Return [x, y] of the center of cell containing provided text 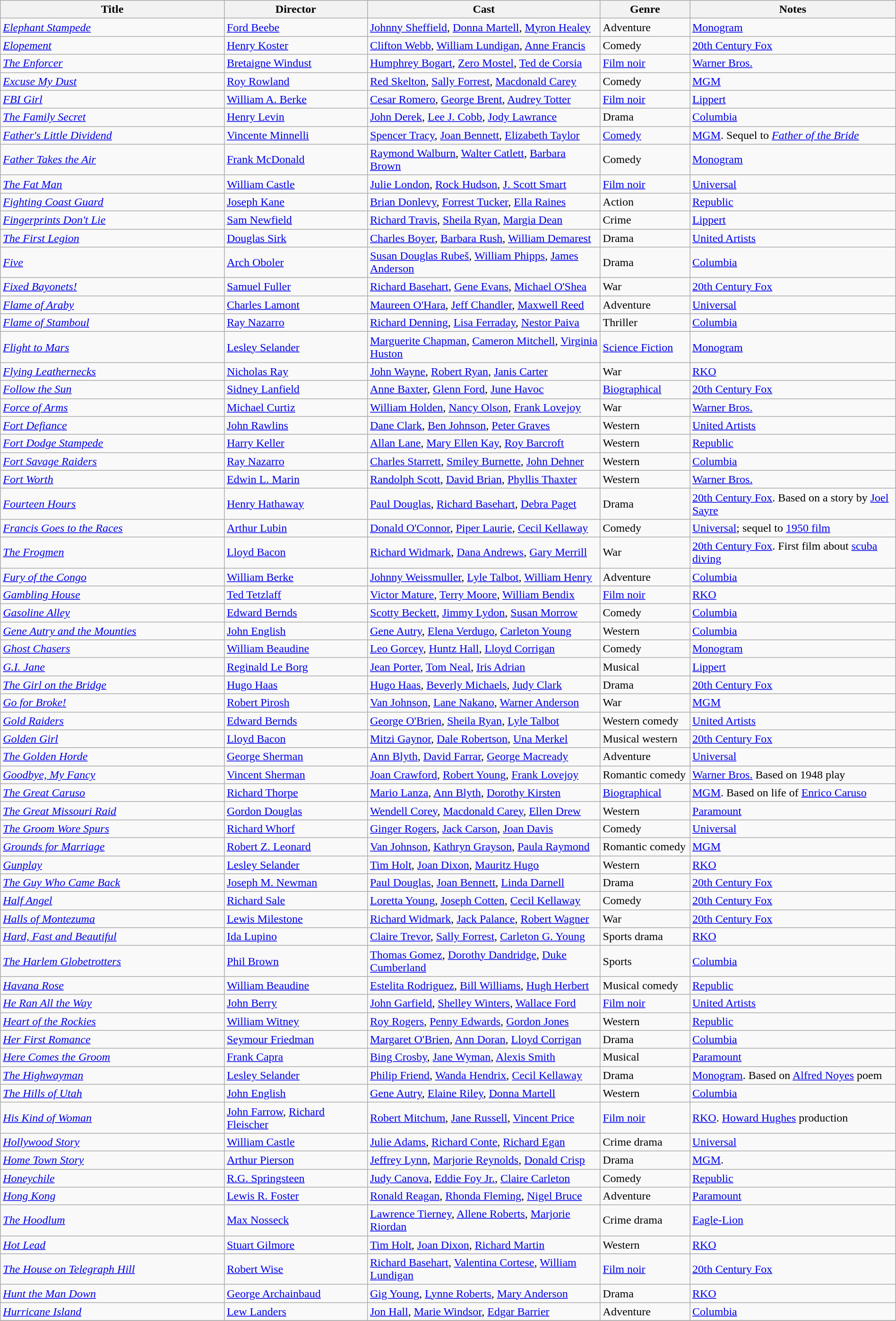
Havana Rose [112, 985]
Hugo Haas, Beverly Michaels, Judy Clark [484, 685]
Sports drama [645, 937]
Claire Trevor, Sally Forrest, Carleton G. Young [484, 937]
Golden Girl [112, 739]
Seymour Friedman [296, 1039]
Henry Levin [296, 117]
Hot Lead [112, 1245]
Force of Arms [112, 407]
Robert Mitchum, Jane Russell, Vincent Price [484, 1117]
Ted Tetzlaff [296, 595]
Ronald Reagan, Rhonda Fleming, Nigel Bruce [484, 1196]
Title [112, 9]
Elephant Stampede [112, 27]
The Hills of Utah [112, 1093]
Cesar Romero, George Brent, Audrey Totter [484, 99]
John Wayne, Robert Ryan, Janis Carter [484, 371]
Flying Leathernecks [112, 371]
Gig Young, Lynne Roberts, Mary Anderson [484, 1294]
The Fat Man [112, 184]
Joseph Kane [296, 202]
Julie London, Rock Hudson, J. Scott Smart [484, 184]
Stuart Gilmore [296, 1245]
Bing Crosby, Jane Wyman, Alexis Smith [484, 1057]
Robert Z. Leonard [296, 846]
Hollywood Story [112, 1142]
20th Century Fox. Based on a story by Joel Sayre [793, 504]
Ann Blyth, David Farrar, George Macready [484, 757]
John Rawlins [296, 425]
George O'Brien, Sheila Ryan, Lyle Talbot [484, 721]
Wendell Corey, Macdonald Carey, Ellen Drew [484, 811]
RKO. Howard Hughes production [793, 1117]
Charles Lamont [296, 305]
The Hoodlum [112, 1220]
The Great Caruso [112, 793]
The Harlem Globetrotters [112, 961]
Richard Denning, Lisa Ferraday, Nestor Paiva [484, 323]
John Derek, Lee J. Cobb, Jody Lawrance [484, 117]
Joseph M. Newman [296, 883]
Gene Autry, Elena Verdugo, Carleton Young [484, 631]
Arthur Pierson [296, 1160]
Michael Curtiz [296, 407]
Arthur Lubin [296, 528]
Vincente Minnelli [296, 135]
Jeffrey Lynn, Marjorie Reynolds, Donald Crisp [484, 1160]
Johnny Weissmuller, Lyle Talbot, William Henry [484, 577]
Five [112, 263]
William A. Berke [296, 99]
William Witney [296, 1021]
Grounds for Marriage [112, 846]
Edwin L. Marin [296, 479]
Crime [645, 220]
Joan Crawford, Robert Young, Frank Lovejoy [484, 775]
He Ran All the Way [112, 1003]
John Farrow, Richard Fleischer [296, 1117]
Vincent Sherman [296, 775]
Fingerprints Don't Lie [112, 220]
Musical western [645, 739]
Hong Kong [112, 1196]
Henry Hathaway [296, 504]
Victor Mature, Terry Moore, William Bendix [484, 595]
Thriller [645, 323]
Notes [793, 9]
Monogram. Based on Alfred Noyes poem [793, 1075]
Susan Douglas Rubeš, William Phipps, James Anderson [484, 263]
Roy Rogers, Penny Edwards, Gordon Jones [484, 1021]
Judy Canova, Eddie Foy Jr., Claire Carleton [484, 1178]
The Highwayman [112, 1075]
Max Nosseck [296, 1220]
Anne Baxter, Glenn Ford, June Havoc [484, 389]
Fort Savage Raiders [112, 461]
Gene Autry, Elaine Riley, Donna Martell [484, 1093]
Hard, Fast and Beautiful [112, 937]
FBI Girl [112, 99]
Lawrence Tierney, Allene Roberts, Marjorie Riordan [484, 1220]
Dane Clark, Ben Johnson, Peter Graves [484, 425]
George Sherman [296, 757]
Jon Hall, Marie Windsor, Edgar Barrier [484, 1312]
Humphrey Bogart, Zero Mostel, Ted de Corsia [484, 63]
Flame of Stamboul [112, 323]
Tim Holt, Joan Dixon, Richard Martin [484, 1245]
Tim Holt, Joan Dixon, Mauritz Hugo [484, 864]
Ida Lupino [296, 937]
Henry Koster [296, 45]
John Garfield, Shelley Winters, Wallace Ford [484, 1003]
The Golden Horde [112, 757]
Goodbye, My Fancy [112, 775]
Gambling House [112, 595]
Charles Boyer, Barbara Rush, William Demarest [484, 238]
Ford Beebe [296, 27]
Robert Pirosh [296, 703]
Hunt the Man Down [112, 1294]
Phil Brown [296, 961]
Douglas Sirk [296, 238]
Fighting Coast Guard [112, 202]
Go for Broke! [112, 703]
Raymond Walburn, Walter Catlett, Barbara Brown [484, 160]
Richard Sale [296, 901]
Richard Basehart, Valentina Cortese, William Lundigan [484, 1269]
Margaret O'Brien, Ann Doran, Lloyd Corrigan [484, 1039]
Fort Worth [112, 479]
The Family Secret [112, 117]
William Holden, Nancy Olson, Frank Lovejoy [484, 407]
Mitzi Gaynor, Dale Robertson, Una Merkel [484, 739]
The Great Missouri Raid [112, 811]
Marguerite Chapman, Cameron Mitchell, Virginia Huston [484, 347]
Reginald Le Borg [296, 667]
Musical comedy [645, 985]
Paul Douglas, Joan Bennett, Linda Darnell [484, 883]
Father Takes the Air [112, 160]
Gold Raiders [112, 721]
Fort Defiance [112, 425]
Universal; sequel to 1950 film [793, 528]
Gasoline Alley [112, 613]
Allan Lane, Mary Ellen Kay, Roy Barcroft [484, 443]
George Archainbaud [296, 1294]
Science Fiction [645, 347]
Fort Dodge Stampede [112, 443]
Action [645, 202]
The House on Telegraph Hill [112, 1269]
Loretta Young, Joseph Cotten, Cecil Kellaway [484, 901]
20th Century Fox. First film about scuba diving [793, 552]
Johnny Sheffield, Donna Martell, Myron Healey [484, 27]
Richard Thorpe [296, 793]
Sidney Lanfield [296, 389]
Father's Little Dividend [112, 135]
Gunplay [112, 864]
The First Legion [112, 238]
Excuse My Dust [112, 81]
Honeychile [112, 1178]
Gene Autry and the Mounties [112, 631]
Van Johnson, Kathryn Grayson, Paula Raymond [484, 846]
Roy Rowland [296, 81]
Mario Lanza, Ann Blyth, Dorothy Kirsten [484, 793]
John Berry [296, 1003]
Her First Romance [112, 1039]
Sam Newfield [296, 220]
Francis Goes to the Races [112, 528]
Lew Landers [296, 1312]
Bretaigne Windust [296, 63]
Half Angel [112, 901]
Thomas Gomez, Dorothy Dandridge, Duke Cumberland [484, 961]
Halls of Montezuma [112, 919]
Brian Donlevy, Forrest Tucker, Ella Raines [484, 202]
Warner Bros. Based on 1948 play [793, 775]
Fixed Bayonets! [112, 287]
Richard Widmark, Dana Andrews, Gary Merrill [484, 552]
Ginger Rogers, Jack Carson, Joan Davis [484, 829]
Fourteen Hours [112, 504]
Nicholas Ray [296, 371]
MGM. Based on life of Enrico Caruso [793, 793]
The Guy Who Came Back [112, 883]
Randolph Scott, David Brian, Phyllis Thaxter [484, 479]
Arch Oboler [296, 263]
Elopement [112, 45]
Richard Travis, Sheila Ryan, Margia Dean [484, 220]
Richard Basehart, Gene Evans, Michael O'Shea [484, 287]
R.G. Springsteen [296, 1178]
Scotty Beckett, Jimmy Lydon, Susan Morrow [484, 613]
Frank McDonald [296, 160]
Richard Widmark, Jack Palance, Robert Wagner [484, 919]
Sports [645, 961]
Leo Gorcey, Huntz Hall, Lloyd Corrigan [484, 649]
G.I. Jane [112, 667]
Flight to Mars [112, 347]
The Girl on the Bridge [112, 685]
Charles Starrett, Smiley Burnette, John Dehner [484, 461]
Ghost Chasers [112, 649]
Eagle-Lion [793, 1220]
Estelita Rodriguez, Bill Williams, Hugh Herbert [484, 985]
Clifton Webb, William Lundigan, Anne Francis [484, 45]
MGM. [793, 1160]
Robert Wise [296, 1269]
Samuel Fuller [296, 287]
Director [296, 9]
Gordon Douglas [296, 811]
Richard Whorf [296, 829]
Lewis R. Foster [296, 1196]
Paul Douglas, Richard Basehart, Debra Paget [484, 504]
The Frogmen [112, 552]
The Enforcer [112, 63]
Harry Keller [296, 443]
Frank Capra [296, 1057]
Hurricane Island [112, 1312]
Donald O'Connor, Piper Laurie, Cecil Kellaway [484, 528]
Flame of Araby [112, 305]
Hugo Haas [296, 685]
His Kind of Woman [112, 1117]
Here Comes the Groom [112, 1057]
Maureen O'Hara, Jeff Chandler, Maxwell Reed [484, 305]
Genre [645, 9]
Lewis Milestone [296, 919]
Fury of the Congo [112, 577]
Follow the Sun [112, 389]
Van Johnson, Lane Nakano, Warner Anderson [484, 703]
Red Skelton, Sally Forrest, Macdonald Carey [484, 81]
Spencer Tracy, Joan Bennett, Elizabeth Taylor [484, 135]
Philip Friend, Wanda Hendrix, Cecil Kellaway [484, 1075]
MGM. Sequel to Father of the Bride [793, 135]
William Berke [296, 577]
Home Town Story [112, 1160]
Western comedy [645, 721]
Julie Adams, Richard Conte, Richard Egan [484, 1142]
The Groom Wore Spurs [112, 829]
Jean Porter, Tom Neal, Iris Adrian [484, 667]
Heart of the Rockies [112, 1021]
Cast [484, 9]
